Determine the [X, Y] coordinate at the center of the cell enclosing the given text.  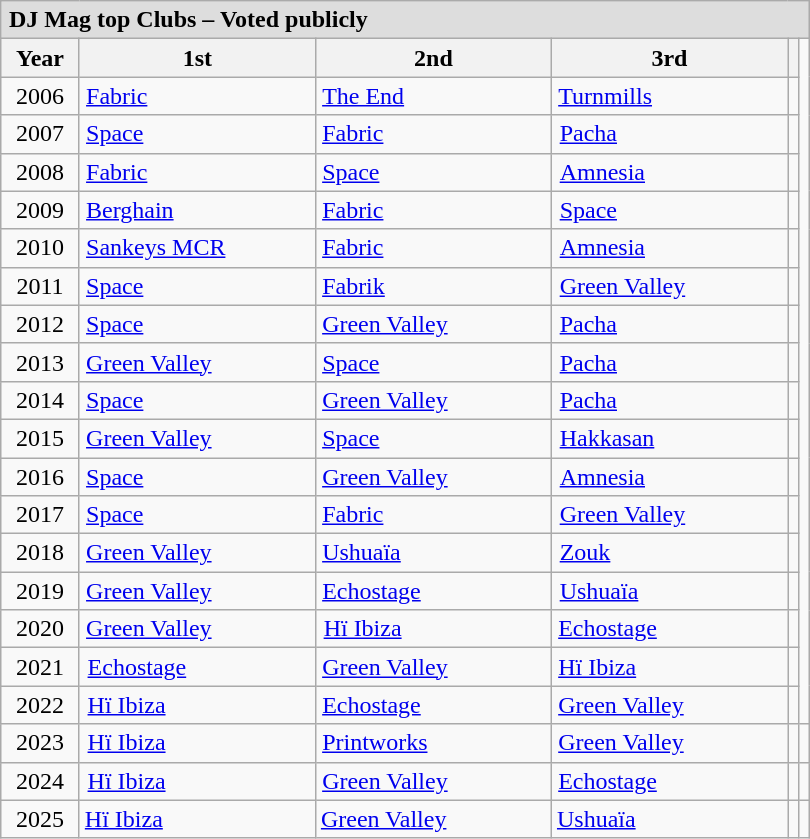
2021 [40, 667]
Year [40, 58]
2009 [40, 210]
Zouk [669, 553]
Sankeys MCR [197, 248]
2022 [40, 705]
2025 [40, 819]
1st [197, 58]
Fabrik [433, 286]
2018 [40, 553]
2008 [40, 172]
The End [433, 96]
2024 [40, 781]
DJ Mag top Clubs – Voted publicly [406, 20]
Turnmills [669, 96]
2007 [40, 134]
2016 [40, 477]
2012 [40, 324]
Hakkasan [669, 438]
2015 [40, 438]
2017 [40, 515]
2023 [40, 743]
2nd [433, 58]
2014 [40, 400]
Berghain [197, 210]
2013 [40, 362]
3rd [669, 58]
2006 [40, 96]
2011 [40, 286]
2010 [40, 248]
2020 [40, 629]
Printworks [433, 743]
2019 [40, 591]
